Determine the (x, y) coordinate at the center of the cell enclosing the given text.  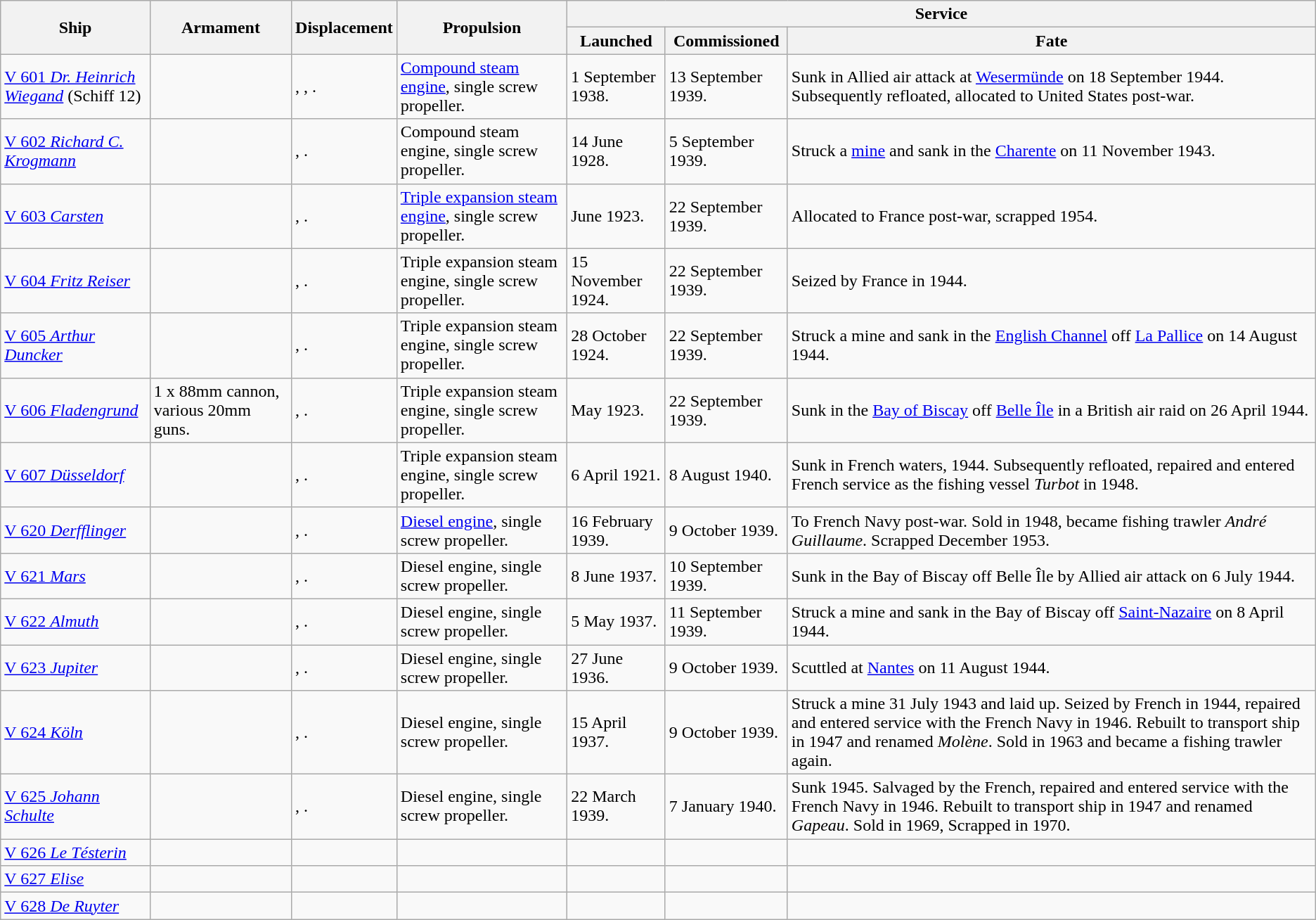
8 June 1937. (617, 575)
Struck a mine and sank in the Charente on 11 November 1943. (1052, 151)
V 627 Elise (76, 879)
Ship (76, 27)
Seized by France in 1944. (1052, 281)
June 1923. (617, 216)
, , . (344, 87)
16 February 1939. (617, 530)
V 628 De Ruyter (76, 906)
15 November 1924. (617, 281)
1 September 1938. (617, 87)
V 602 Richard C. Krogmann (76, 151)
11 September 1939. (726, 622)
5 September 1939. (726, 151)
27 June 1936. (617, 667)
V 626 Le Tésterin (76, 852)
Sunk in French waters, 1944. Subsequently refloated, repaired and entered French service as the fishing vessel Turbot in 1948. (1052, 475)
May 1923. (617, 410)
V 621 Mars (76, 575)
V 625 Johann Schulte (76, 807)
Struck a mine and sank in the English Channel off La Pallice on 14 August 1944. (1052, 345)
Propulsion (482, 27)
1 x 88mm cannon, various 20mm guns. (221, 410)
Service (942, 14)
15 April 1937. (617, 733)
V 624 Köln (76, 733)
V 601 Dr. Heinrich Wiegand (Schiff 12) (76, 87)
V 606 Fladengrund (76, 410)
6 April 1921. (617, 475)
10 September 1939. (726, 575)
28 October 1924. (617, 345)
V 622 Almuth (76, 622)
V 623 Jupiter (76, 667)
V 604 Fritz Reiser (76, 281)
7 January 1940. (726, 807)
Displacement (344, 27)
Allocated to France post-war, scrapped 1954. (1052, 216)
14 June 1928. (617, 151)
To French Navy post-war. Sold in 1948, became fishing trawler André Guillaume. Scrapped December 1953. (1052, 530)
22 March 1939. (617, 807)
13 September 1939. (726, 87)
Commissioned (726, 41)
V 607 Düsseldorf (76, 475)
8 August 1940. (726, 475)
Scuttled at Nantes on 11 August 1944. (1052, 667)
Launched (617, 41)
V 620 Derfflinger (76, 530)
V 605 Arthur Duncker (76, 345)
5 May 1937. (617, 622)
V 603 Carsten (76, 216)
Armament (221, 27)
Sunk in the Bay of Biscay off Belle Île by Allied air attack on 6 July 1944. (1052, 575)
Sunk in the Bay of Biscay off Belle Île in a British air raid on 26 April 1944. (1052, 410)
Fate (1052, 41)
Struck a mine and sank in the Bay of Biscay off Saint-Nazaire on 8 April 1944. (1052, 622)
Sunk in Allied air attack at Wesermünde on 18 September 1944. Subsequently refloated, allocated to United States post-war. (1052, 87)
